Return [x, y] of the center of cell containing provided text 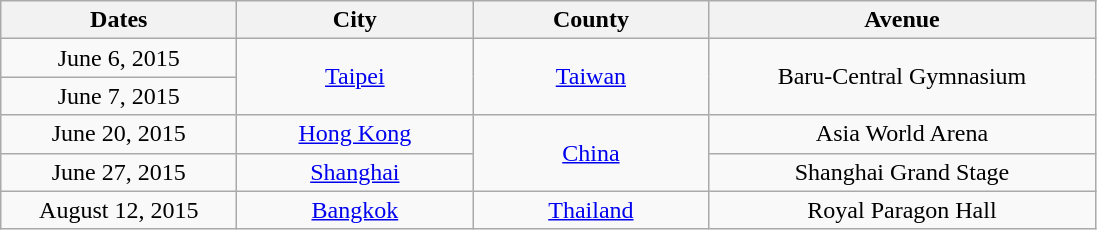
County [591, 20]
June 27, 2015 [119, 172]
City [355, 20]
Baru-Central Gymnasium [902, 77]
China [591, 153]
Thailand [591, 210]
Royal Paragon Hall [902, 210]
Taiwan [591, 77]
Hong Kong [355, 134]
Dates [119, 20]
Shanghai [355, 172]
Shanghai Grand Stage [902, 172]
August 12, 2015 [119, 210]
Taipei [355, 77]
Asia World Arena [902, 134]
June 7, 2015 [119, 96]
Avenue [902, 20]
Bangkok [355, 210]
June 20, 2015 [119, 134]
June 6, 2015 [119, 58]
